For the text-containing cell, return its midpoint in [x, y] coordinate format. 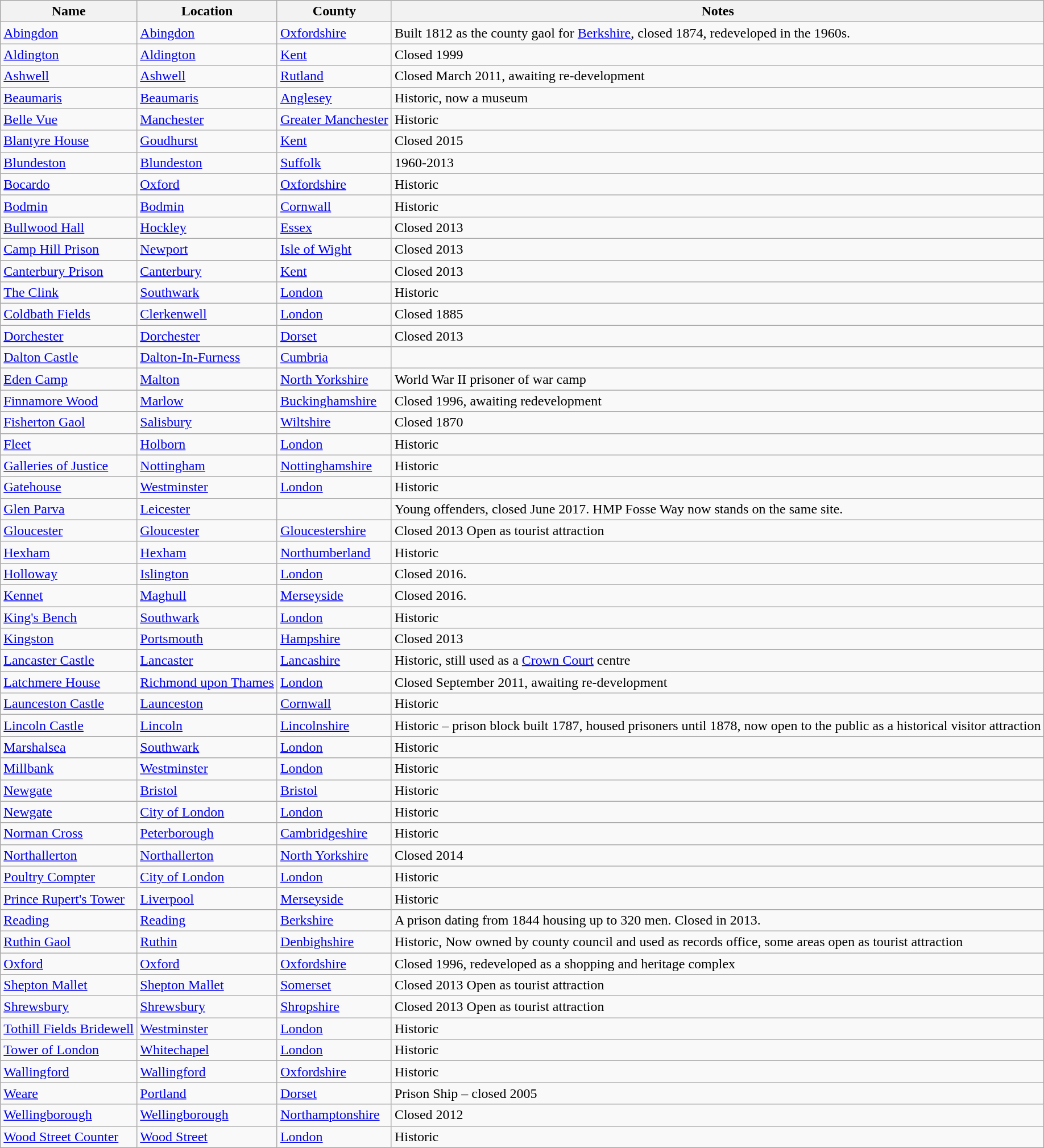
Notes [718, 11]
Norman Cross [69, 834]
Lincoln [207, 726]
Maghull [207, 595]
Peterborough [207, 834]
Holloway [69, 574]
Northumberland [334, 552]
Isle of Wight [334, 249]
Portland [207, 1093]
Historic, still used as a Crown Court centre [718, 661]
1960-2013 [718, 163]
Leicester [207, 509]
Nottinghamshire [334, 466]
Location [207, 11]
Tower of London [69, 1050]
Richmond upon Thames [207, 682]
Wood Street [207, 1137]
Closed 1996, redeveloped as a shopping and heritage complex [718, 964]
Manchester [207, 119]
Canterbury Prison [69, 271]
Historic, now a museum [718, 98]
Closed 1999 [718, 55]
Historic – prison block built 1787, housed prisoners until 1878, now open to the public as a historical visitor attraction [718, 726]
Greater Manchester [334, 119]
Wood Street Counter [69, 1137]
Northamptonshire [334, 1115]
Anglesey [334, 98]
A prison dating from 1844 housing up to 320 men. Closed in 2013. [718, 920]
Canterbury [207, 271]
Closed 1870 [718, 422]
Hockley [207, 227]
Closed September 2011, awaiting re-development [718, 682]
Finnamore Wood [69, 401]
Wiltshire [334, 422]
Shropshire [334, 1007]
Gatehouse [69, 487]
Young offenders, closed June 2017. HMP Fosse Way now stands on the same site. [718, 509]
Weare [69, 1093]
Gloucestershire [334, 531]
Bocardo [69, 184]
Galleries of Justice [69, 466]
Clerkenwell [207, 314]
Coldbath Fields [69, 314]
Eden Camp [69, 379]
Lincolnshire [334, 726]
Lincoln Castle [69, 726]
Built 1812 as the county gaol for Berkshire, closed 1874, redeveloped in the 1960s. [718, 33]
Cumbria [334, 358]
Fleet [69, 444]
Buckinghamshire [334, 401]
Closed 1996, awaiting redevelopment [718, 401]
Closed 2012 [718, 1115]
Camp Hill Prison [69, 249]
Lancaster Castle [69, 661]
Closed 1885 [718, 314]
Newport [207, 249]
Denbighshire [334, 942]
Name [69, 11]
Latchmere House [69, 682]
Suffolk [334, 163]
Lancaster [207, 661]
Launceston [207, 704]
Cambridgeshire [334, 834]
Somerset [334, 985]
Prison Ship – closed 2005 [718, 1093]
Malton [207, 379]
King's Bench [69, 617]
The Clink [69, 293]
Goudhurst [207, 141]
Prince Rupert's Tower [69, 898]
Islington [207, 574]
Blantyre House [69, 141]
Essex [334, 227]
Kingston [69, 639]
Tothill Fields Bridewell [69, 1029]
Historic, Now owned by county council and used as records office, some areas open as tourist attraction [718, 942]
Dalton Castle [69, 358]
Closed 2015 [718, 141]
Salisbury [207, 422]
Glen Parva [69, 509]
Fisherton Gaol [69, 422]
Bullwood Hall [69, 227]
Marshalsea [69, 747]
Hampshire [334, 639]
Launceston Castle [69, 704]
Closed 2014 [718, 855]
World War II prisoner of war camp [718, 379]
Whitechapel [207, 1050]
Portsmouth [207, 639]
County [334, 11]
Closed March 2011, awaiting re-development [718, 76]
Dalton-In-Furness [207, 358]
Ruthin [207, 942]
Lancashire [334, 661]
Marlow [207, 401]
Poultry Compter [69, 877]
Belle Vue [69, 119]
Holborn [207, 444]
Millbank [69, 769]
Nottingham [207, 466]
Kennet [69, 595]
Berkshire [334, 920]
Liverpool [207, 898]
Ruthin Gaol [69, 942]
Rutland [334, 76]
